Detect which cell encompasses the target text, then output its [x, y] center coordinate. 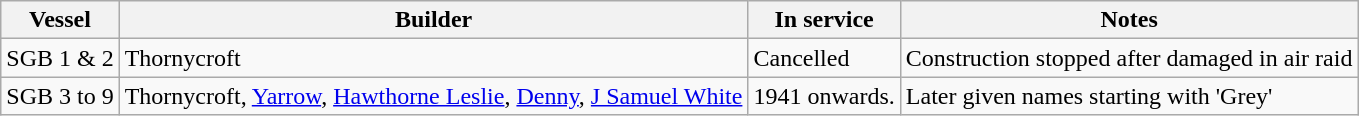
Notes [1129, 20]
SGB 1 & 2 [60, 58]
SGB 3 to 9 [60, 96]
In service [824, 20]
Thornycroft [434, 58]
Cancelled [824, 58]
1941 onwards. [824, 96]
Builder [434, 20]
Vessel [60, 20]
Construction stopped after damaged in air raid [1129, 58]
Later given names starting with 'Grey' [1129, 96]
Thornycroft, Yarrow, Hawthorne Leslie, Denny, J Samuel White [434, 96]
